Search for the cell housing the specified text and yield its [X, Y] center coordinate. 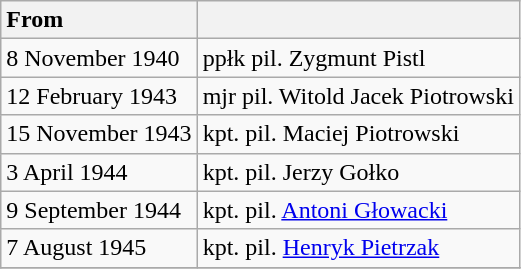
12 February 1943 [99, 96]
15 November 1943 [99, 134]
kpt. pil. Maciej Piotrowski [358, 134]
9 September 1944 [99, 210]
From [99, 20]
kpt. pil. Antoni Głowacki [358, 210]
8 November 1940 [99, 58]
kpt. pil. Jerzy Gołko [358, 172]
ppłk pil. Zygmunt Pistl [358, 58]
kpt. pil. Henryk Pietrzak [358, 248]
3 April 1944 [99, 172]
mjr pil. Witold Jacek Piotrowski [358, 96]
7 August 1945 [99, 248]
